Scan for the cell matching the given text and deliver its (x, y) coordinate at center. 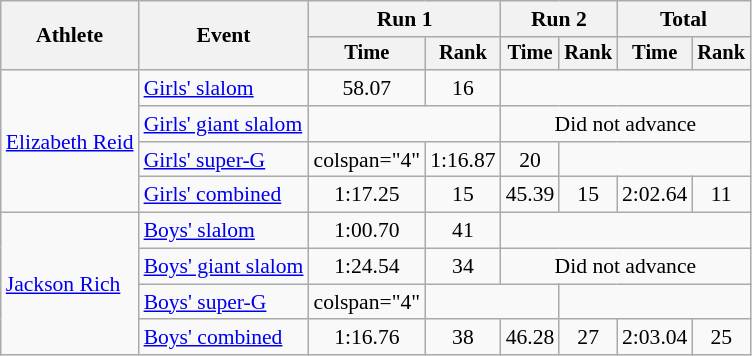
46.28 (530, 338)
Boys' slalom (224, 231)
41 (462, 231)
Athlete (70, 36)
Elizabeth Reid (70, 141)
1:16.76 (366, 338)
2:02.64 (654, 195)
1:17.25 (366, 195)
38 (462, 338)
Jackson Rich (70, 284)
16 (462, 88)
Girls' giant slalom (224, 124)
11 (721, 195)
45.39 (530, 195)
Girls' combined (224, 195)
Girls' slalom (224, 88)
34 (462, 267)
27 (588, 338)
58.07 (366, 88)
Total (684, 19)
Run 2 (559, 19)
20 (530, 160)
1:00.70 (366, 231)
2:03.04 (654, 338)
1:24.54 (366, 267)
Boys' giant slalom (224, 267)
Boys' super-G (224, 302)
Event (224, 36)
Boys' combined (224, 338)
Run 1 (404, 19)
25 (721, 338)
Girls' super-G (224, 160)
1:16.87 (462, 160)
